Extract the [x, y] coordinate from the center of the cell holding the provided text.  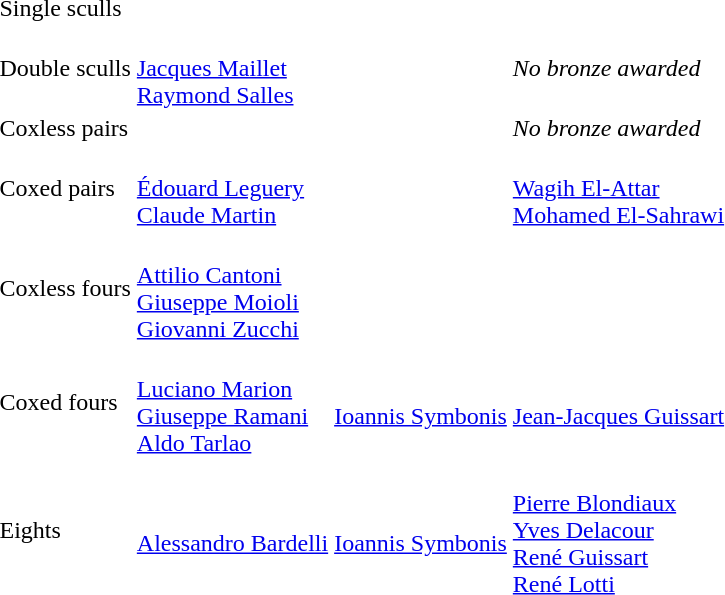
Attilio CantoniGiuseppe MoioliGiovanni Zucchi [232, 288]
Ioannis Symbonis [421, 402]
Édouard LegueryClaude Martin [232, 188]
Jean-Jacques Guissart [618, 402]
Luciano MarionGiuseppe RamaniAldo Tarlao [232, 402]
Jacques MailletRaymond Salles [232, 68]
Wagih El-AttarMohamed El-Sahrawi [618, 188]
